Return the (x, y) coordinate for the center point of the cell that contains the specified text.  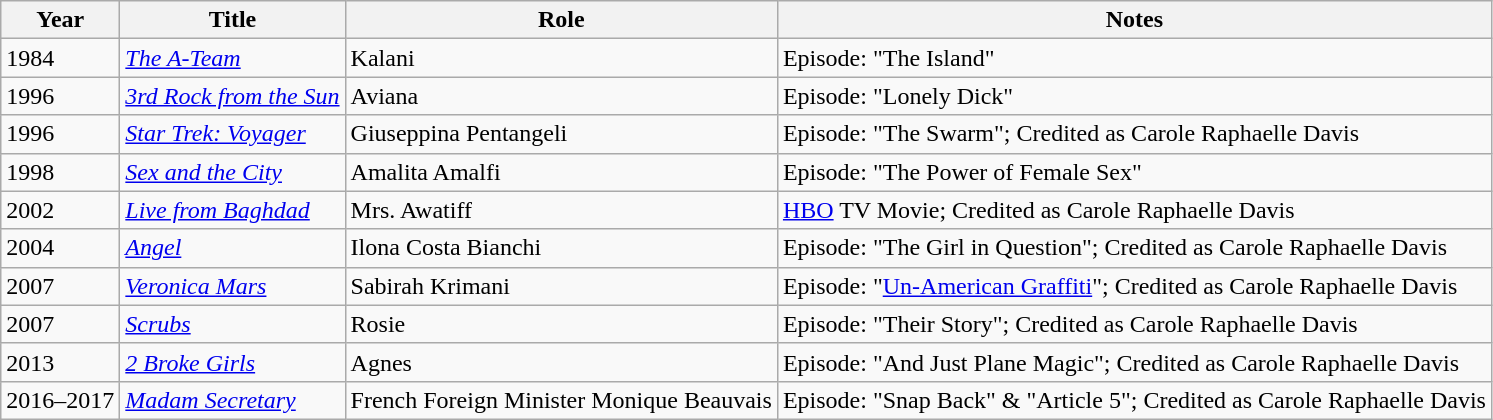
Sex and the City (232, 172)
Angel (232, 248)
The A-Team (232, 58)
Kalani (561, 58)
1984 (60, 58)
2002 (60, 210)
Episode: "Un-American Graffiti"; Credited as Carole Raphaelle Davis (1134, 286)
Veronica Mars (232, 286)
3rd Rock from the Sun (232, 96)
Scrubs (232, 324)
2016–2017 (60, 400)
Episode: "Their Story"; Credited as Carole Raphaelle Davis (1134, 324)
Giuseppina Pentangeli (561, 134)
Episode: "The Girl in Question"; Credited as Carole Raphaelle Davis (1134, 248)
HBO TV Movie; Credited as Carole Raphaelle Davis (1134, 210)
Episode: "Snap Back" & "Article 5"; Credited as Carole Raphaelle Davis (1134, 400)
Amalita Amalfi (561, 172)
Star Trek: Voyager (232, 134)
Ilona Costa Bianchi (561, 248)
Aviana (561, 96)
2004 (60, 248)
Episode: "Lonely Dick" (1134, 96)
Year (60, 20)
2013 (60, 362)
Episode: "The Power of Female Sex" (1134, 172)
Role (561, 20)
1998 (60, 172)
Madam Secretary (232, 400)
Mrs. Awatiff (561, 210)
Notes (1134, 20)
Title (232, 20)
Episode: "The Swarm"; Credited as Carole Raphaelle Davis (1134, 134)
Episode: "The Island" (1134, 58)
Rosie (561, 324)
Sabirah Krimani (561, 286)
2 Broke Girls (232, 362)
French Foreign Minister Monique Beauvais (561, 400)
Live from Baghdad (232, 210)
Agnes (561, 362)
Episode: "And Just Plane Magic"; Credited as Carole Raphaelle Davis (1134, 362)
